Find where the given text appears and provide that cell's center as [X, Y] coordinate. 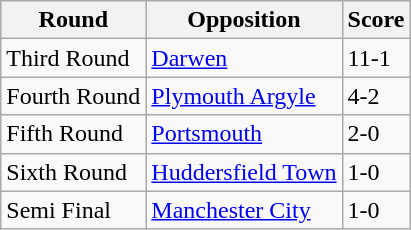
Score [376, 20]
Fifth Round [74, 134]
Plymouth Argyle [244, 96]
4-2 [376, 96]
Darwen [244, 58]
2-0 [376, 134]
Sixth Round [74, 172]
Manchester City [244, 210]
Round [74, 20]
Opposition [244, 20]
Huddersfield Town [244, 172]
11-1 [376, 58]
Portsmouth [244, 134]
Fourth Round [74, 96]
Semi Final [74, 210]
Third Round [74, 58]
